Provide the [x, y] coordinate of the cell's center where the given text is located.  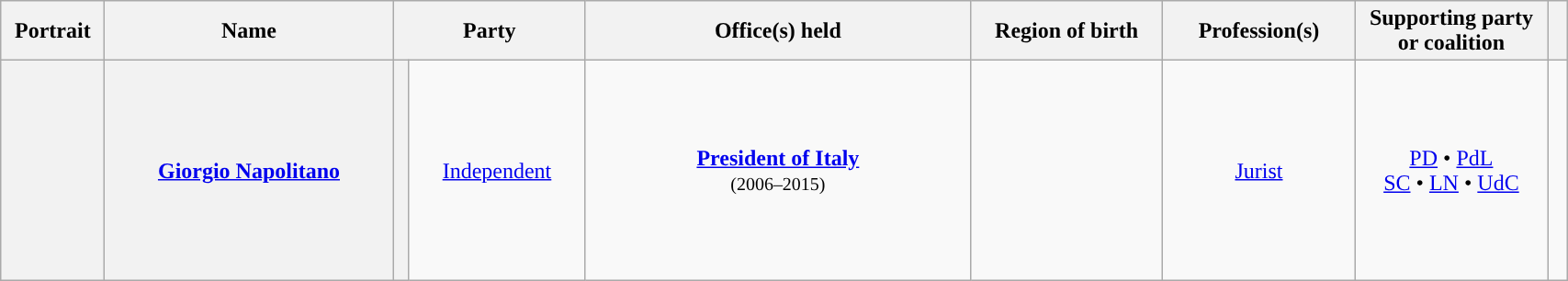
PD • PdL SC • LN • UdC [1451, 171]
Independent [496, 171]
Name [249, 31]
Profession(s) [1258, 31]
Giorgio Napolitano [249, 171]
President of Italy(2006–2015) [777, 171]
Region of birth [1066, 31]
Jurist [1258, 171]
Portrait [53, 31]
Supporting party or coalition [1451, 31]
Office(s) held [777, 31]
Party [489, 31]
